Output the [x, y] coordinate of the center of the cell containing the given text.  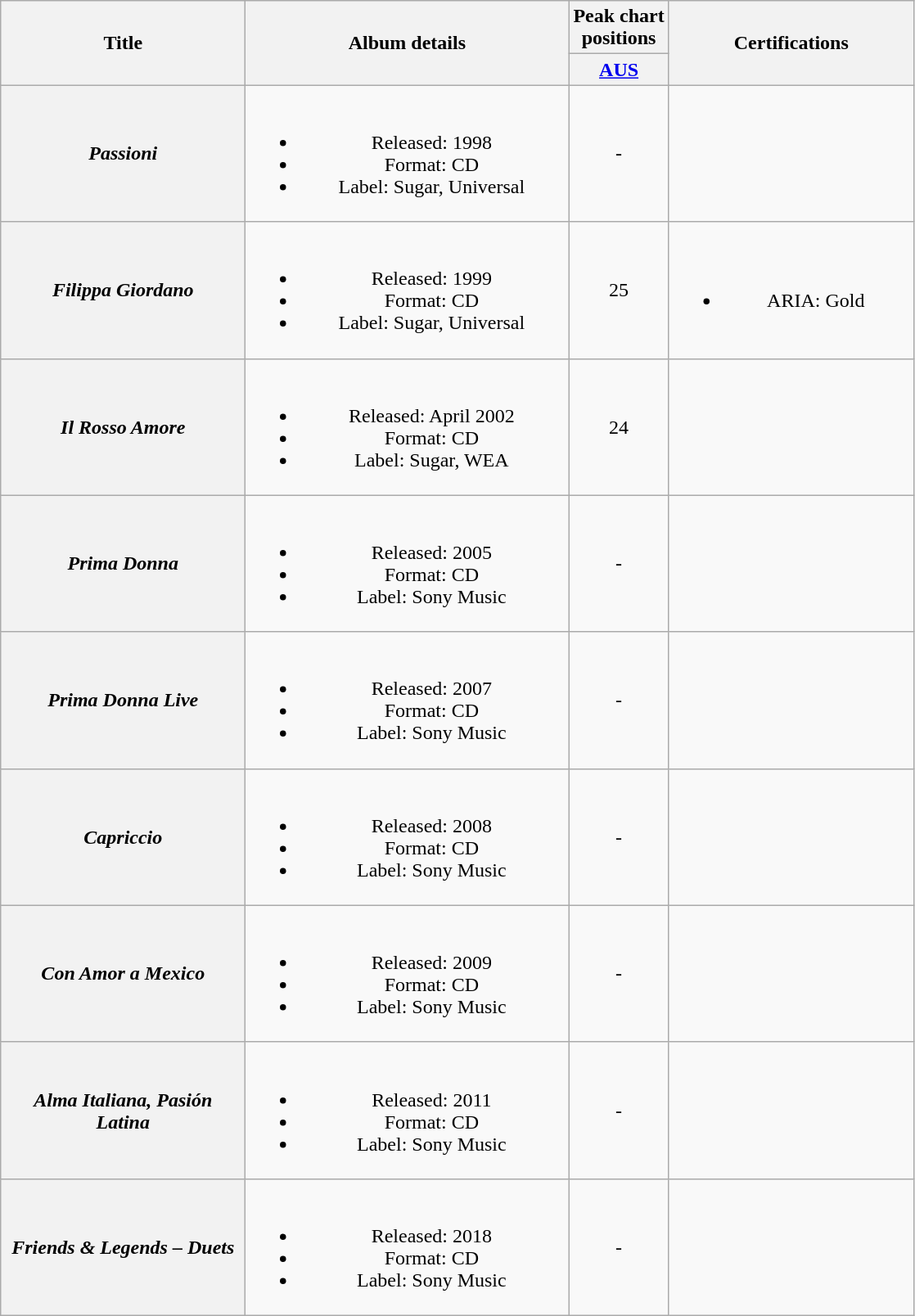
Certifications [791, 43]
Released: April 2002Format: CDLabel: Sugar, WEA [408, 427]
Released: 1998Format: CDLabel: Sugar, Universal [408, 154]
Released: 2011Format: CDLabel: Sony Music [408, 1110]
Prima Donna [123, 563]
ARIA: Gold [791, 290]
Passioni [123, 154]
Released: 1999Format: CDLabel: Sugar, Universal [408, 290]
Released: 2008Format: CDLabel: Sony Music [408, 836]
Prima Donna Live [123, 701]
25 [619, 290]
24 [619, 427]
Capriccio [123, 836]
AUS [619, 70]
Friends & Legends – Duets [123, 1247]
Il Rosso Amore [123, 427]
Title [123, 43]
Released: 2009Format: CDLabel: Sony Music [408, 974]
Peak chartpositions [619, 28]
Album details [408, 43]
Filippa Giordano [123, 290]
Alma Italiana, Pasión Latina [123, 1110]
Released: 2018Format: CDLabel: Sony Music [408, 1247]
Released: 2007Format: CDLabel: Sony Music [408, 701]
Con Amor a Mexico [123, 974]
Released: 2005Format: CDLabel: Sony Music [408, 563]
